Extract the (x, y) coordinate from the center of the cell holding the provided text.  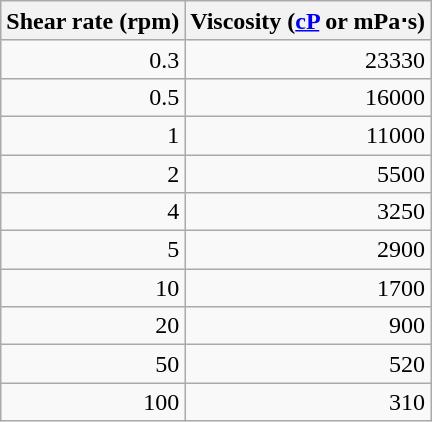
23330 (308, 59)
1 (93, 135)
Shear rate (rpm) (93, 21)
20 (93, 326)
5500 (308, 173)
1700 (308, 288)
50 (93, 364)
2 (93, 173)
520 (308, 364)
11000 (308, 135)
5 (93, 250)
16000 (308, 97)
2900 (308, 250)
310 (308, 402)
10 (93, 288)
900 (308, 326)
100 (93, 402)
0.3 (93, 59)
0.5 (93, 97)
Viscosity (cP or mPa⋅s) (308, 21)
4 (93, 212)
3250 (308, 212)
